Scan for the cell matching the given text and deliver its [X, Y] coordinate at center. 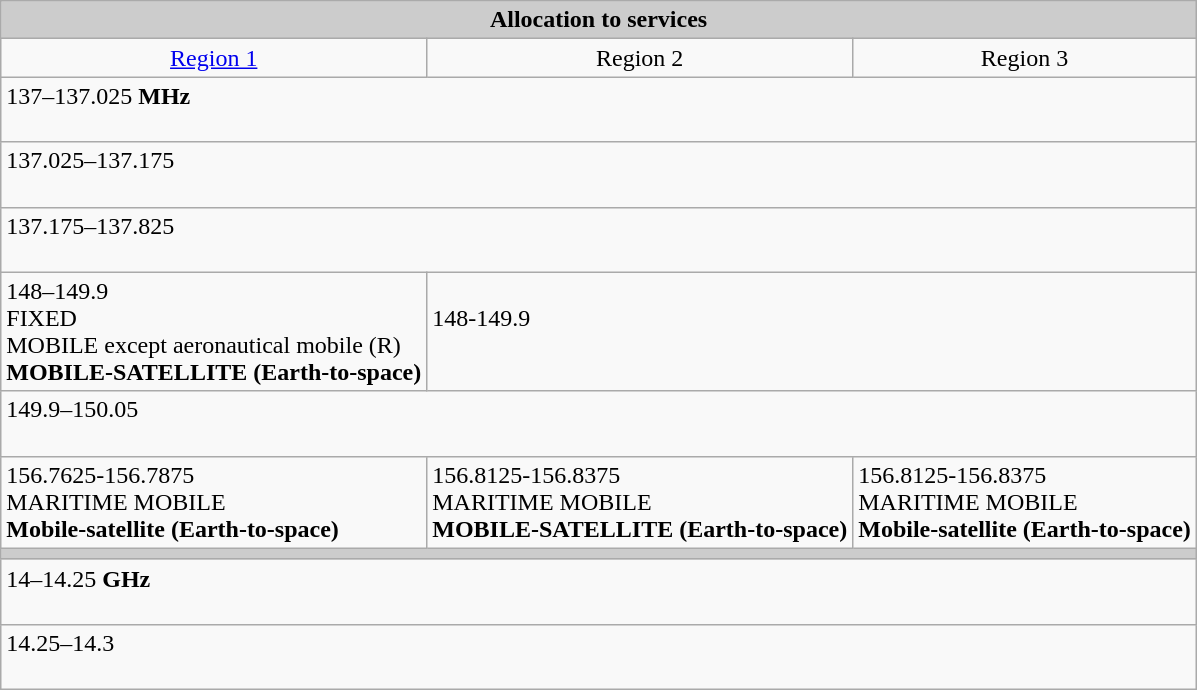
149.9–150.05 [599, 424]
14.25–14.3 [599, 656]
Region 1 [214, 58]
148–149.9 FIXED MOBILE except aeronautical mobile (R) MOBILE-SATELLITE (Earth-to-space) [214, 332]
148-149.9 [812, 332]
137.025–137.175 [599, 174]
Region 2 [640, 58]
156.8125-156.8375 MARITIME MOBILE Mobile-satellite (Earth-to-space) [1025, 502]
14–14.25 GHz [599, 592]
137.175–137.825 [599, 240]
137–137.025 MHz [599, 110]
156.8125-156.8375 MARITIME MOBILE MOBILE-SATELLITE (Earth-to-space) [640, 502]
Region 3 [1025, 58]
Allocation to services [599, 20]
156.7625-156.7875 MARITIME MOBILE Mobile-satellite (Earth-to-space) [214, 502]
